From the cell containing the given text, extract its center point as [X, Y] coordinate. 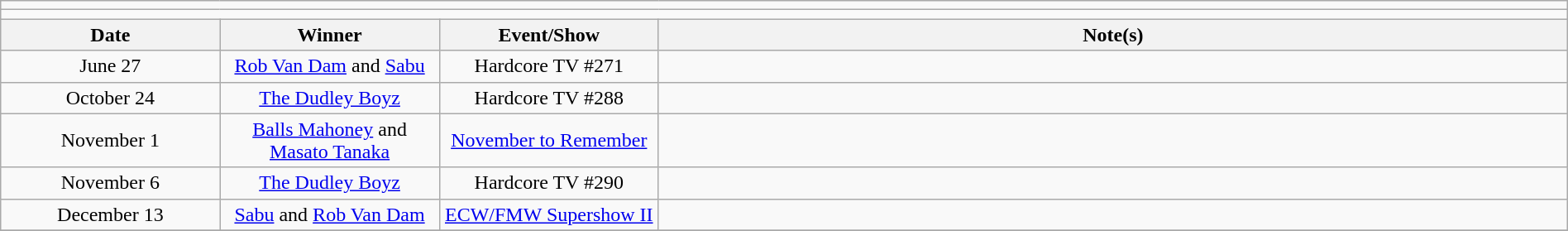
Sabu and Rob Van Dam [329, 214]
October 24 [111, 98]
November to Remember [549, 141]
November 6 [111, 183]
December 13 [111, 214]
Event/Show [549, 35]
Winner [329, 35]
Balls Mahoney and Masato Tanaka [329, 141]
Hardcore TV #288 [549, 98]
Hardcore TV #271 [549, 66]
Date [111, 35]
June 27 [111, 66]
Hardcore TV #290 [549, 183]
November 1 [111, 141]
Note(s) [1113, 35]
Rob Van Dam and Sabu [329, 66]
ECW/FMW Supershow II [549, 214]
